Scan for the cell matching the given text and deliver its [X, Y] coordinate at center. 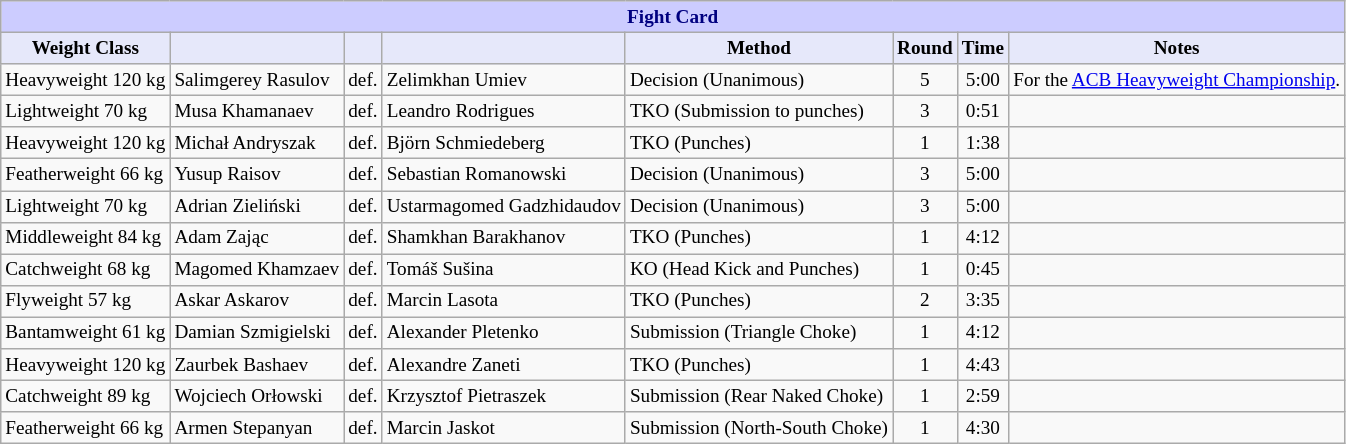
Method [758, 48]
Flyweight 57 kg [86, 301]
Krzysztof Pietraszek [504, 396]
5 [926, 80]
Alexander Pletenko [504, 333]
Alexandre Zaneti [504, 365]
4:30 [982, 428]
Catchweight 68 kg [86, 270]
Sebastian Romanowski [504, 175]
Björn Schmiedeberg [504, 143]
Submission (Rear Naked Choke) [758, 396]
Time [982, 48]
4:43 [982, 365]
Fight Card [673, 17]
Damian Szmigielski [257, 333]
Askar Askarov [257, 301]
Marcin Lasota [504, 301]
KO (Head Kick and Punches) [758, 270]
Middleweight 84 kg [86, 238]
Adam Zając [257, 238]
2:59 [982, 396]
2 [926, 301]
TKO (Submission to punches) [758, 111]
Adrian Zieliński [257, 206]
Michał Andryszak [257, 143]
0:45 [982, 270]
1:38 [982, 143]
For the ACB Heavyweight Championship. [1177, 80]
0:51 [982, 111]
Musa Khamanaev [257, 111]
3:35 [982, 301]
Yusup Raisov [257, 175]
Weight Class [86, 48]
Armen Stepanyan [257, 428]
Magomed Khamzaev [257, 270]
Leandro Rodrigues [504, 111]
Notes [1177, 48]
Tomáš Sušina [504, 270]
Shamkhan Barakhanov [504, 238]
Salimgerey Rasulov [257, 80]
Zaurbek Bashaev [257, 365]
Wojciech Orłowski [257, 396]
Bantamweight 61 kg [86, 333]
Catchweight 89 kg [86, 396]
Submission (Triangle Choke) [758, 333]
Round [926, 48]
Zelimkhan Umiev [504, 80]
Ustarmagomed Gadzhidaudov [504, 206]
Marcin Jaskot [504, 428]
Submission (North-South Choke) [758, 428]
